Return (x, y) of the center of cell containing provided text 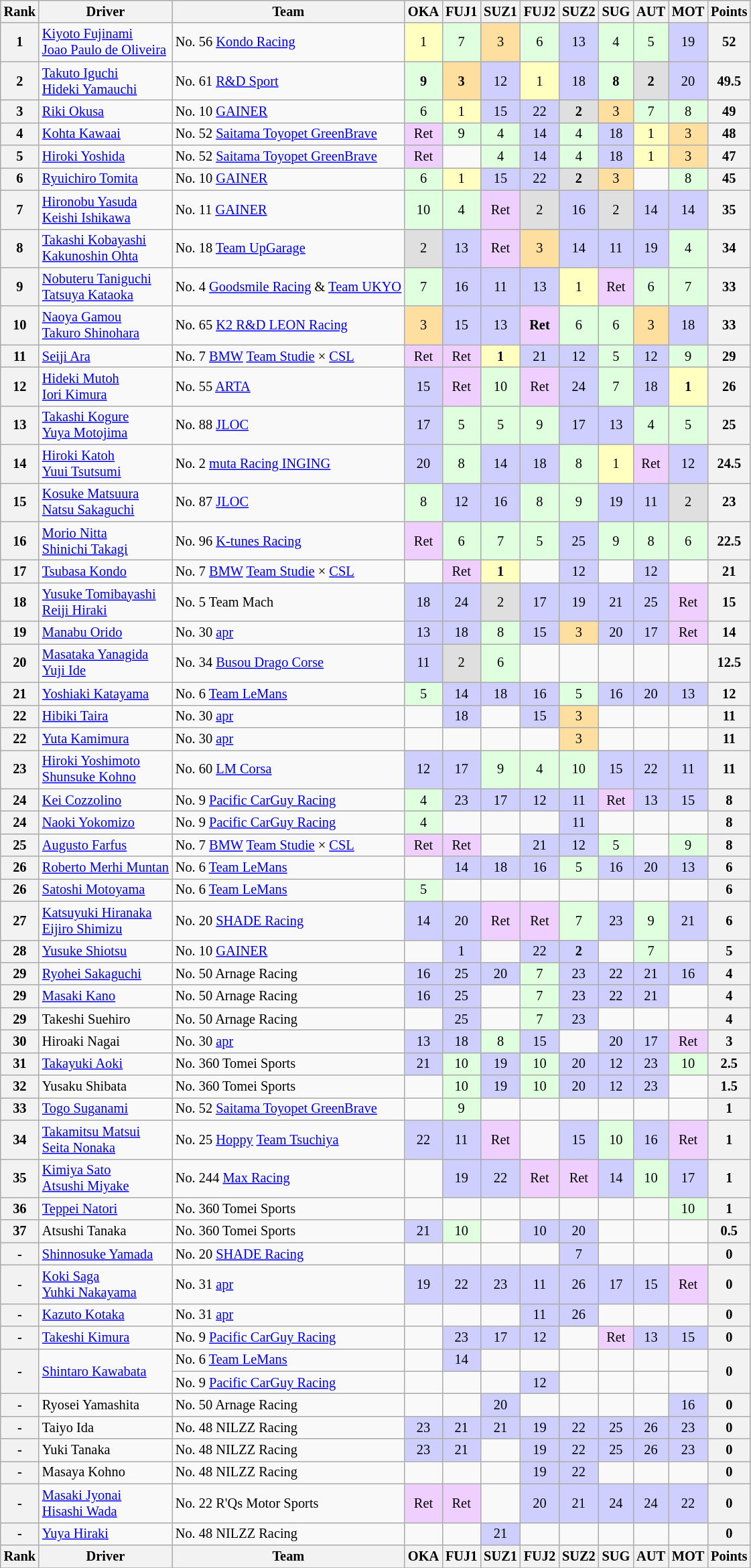
36 (20, 1208)
Yuta Kamimura (106, 738)
No. 11 GAINER (288, 210)
Nobuteru Taniguchi Tatsuya Kataoka (106, 287)
Tsubasa Kondo (106, 571)
Yoshiaki Katayama (106, 694)
28 (20, 951)
Koki Saga Yuhki Nakayama (106, 1284)
Ryosei Yamashita (106, 1405)
32 (20, 1087)
Teppei Natori (106, 1208)
Takeshi Kimura (106, 1338)
No. 87 JLOC (288, 502)
Kazuto Kotaka (106, 1315)
Satoshi Motoyama (106, 890)
Masaya Kohno (106, 1472)
Yusuke Shiotsu (106, 951)
No. 65 K2 R&D LEON Racing (288, 325)
No. 18 Team UpGarage (288, 248)
1.5 (729, 1087)
Taiyo Ida (106, 1427)
Takashi Kobayashi Kakunoshin Ohta (106, 248)
Kosuke Matsuura Natsu Sakaguchi (106, 502)
Kohta Kawaai (106, 134)
Augusto Farfus (106, 845)
22.5 (729, 541)
Shintaro Kawabata (106, 1371)
Takamitsu Matsui Seita Nonaka (106, 1140)
Yusuke Tomibayashi Reiji Hiraki (106, 602)
49.5 (729, 81)
No. 34 Busou Drago Corse (288, 663)
Roberto Merhi Muntan (106, 868)
30 (20, 1041)
No. 56 Kondo Racing (288, 42)
Hideki Mutoh Iori Kimura (106, 386)
Yusaku Shibata (106, 1087)
Masaki Kano (106, 996)
24.5 (729, 464)
Kei Cozzolino (106, 800)
No. 244 Max Racing (288, 1178)
Katsuyuki Hiranaka Eijiro Shimizu (106, 921)
Hiroki Katoh Yuui Tsutsumi (106, 464)
Seiji Ara (106, 356)
Ryuichiro Tomita (106, 179)
Riki Okusa (106, 111)
2.5 (729, 1064)
Masataka Yanagida Yuji Ide (106, 663)
No. 55 ARTA (288, 386)
Takuto Iguchi Hideki Yamauchi (106, 81)
52 (729, 42)
No. 60 LM Corsa (288, 769)
47 (729, 157)
Hironobu Yasuda Keishi Ishikawa (106, 210)
Atsushi Tanaka (106, 1231)
Yuya Hiraki (106, 1534)
31 (20, 1064)
No. 4 Goodsmile Racing & Team UKYO (288, 287)
Kimiya Sato Atsushi Miyake (106, 1178)
Masaki Jyonai Hisashi Wada (106, 1503)
27 (20, 921)
Yuki Tanaka (106, 1450)
48 (729, 134)
Shinnosuke Yamada (106, 1254)
Manabu Orido (106, 633)
Naoya Gamou Takuro Shinohara (106, 325)
49 (729, 111)
Morio Nitta Shinichi Takagi (106, 541)
No. 22 R'Qs Motor Sports (288, 1503)
No. 88 JLOC (288, 425)
No. 2 muta Racing INGING (288, 464)
Hiroki Yoshida (106, 157)
0.5 (729, 1231)
Naoki Yokomizo (106, 822)
Hiroaki Nagai (106, 1041)
No. 61 R&D Sport (288, 81)
No. 25 Hoppy Team Tsuchiya (288, 1140)
Kiyoto Fujinami Joao Paulo de Oliveira (106, 42)
37 (20, 1231)
Hibiki Taira (106, 716)
Togo Suganami (106, 1109)
Takayuki Aoki (106, 1064)
Takeshi Suehiro (106, 1019)
Takashi Kogure Yuya Motojima (106, 425)
No. 96 K-tunes Racing (288, 541)
45 (729, 179)
No. 5 Team Mach (288, 602)
Hiroki Yoshimoto Shunsuke Kohno (106, 769)
12.5 (729, 663)
Ryohei Sakaguchi (106, 973)
